Search for the cell housing the specified text and yield its [X, Y] center coordinate. 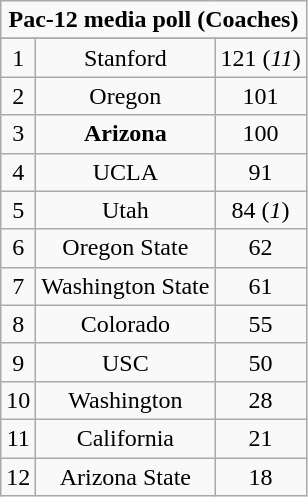
2 [18, 96]
7 [18, 286]
Arizona State [126, 477]
Washington [126, 400]
50 [260, 362]
12 [18, 477]
55 [260, 324]
Arizona [126, 134]
1 [18, 58]
84 (1) [260, 210]
11 [18, 438]
Colorado [126, 324]
USC [126, 362]
9 [18, 362]
8 [18, 324]
61 [260, 286]
Stanford [126, 58]
California [126, 438]
91 [260, 172]
Washington State [126, 286]
100 [260, 134]
62 [260, 248]
21 [260, 438]
121 (11) [260, 58]
18 [260, 477]
28 [260, 400]
Utah [126, 210]
6 [18, 248]
3 [18, 134]
10 [18, 400]
UCLA [126, 172]
Oregon State [126, 248]
5 [18, 210]
Oregon [126, 96]
4 [18, 172]
Pac-12 media poll (Coaches) [154, 20]
101 [260, 96]
